Extract the [x, y] coordinate from the center of the cell holding the provided text.  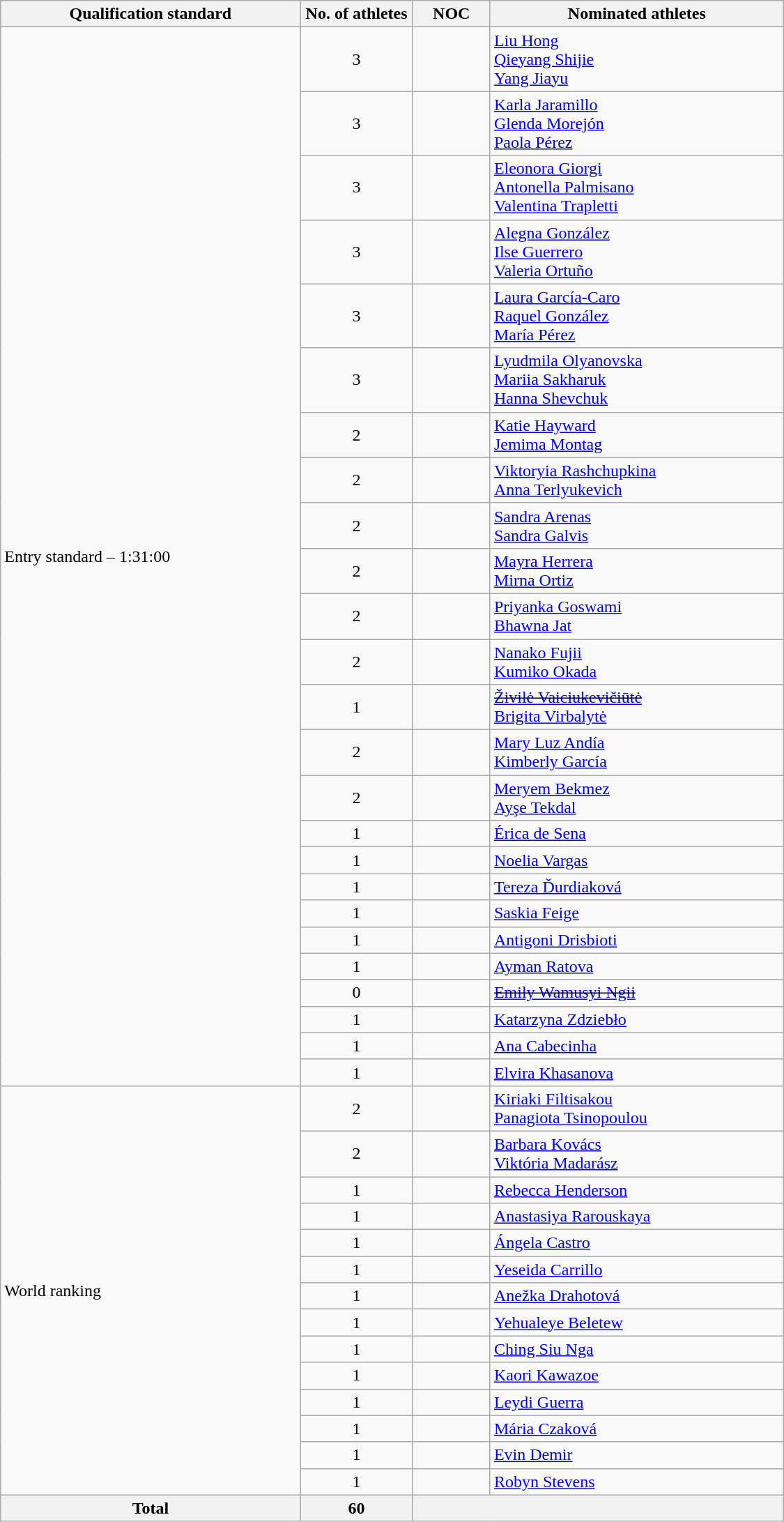
Noelia Vargas [637, 860]
Mária Czaková [637, 1429]
Antigoni Drisbioti [637, 940]
Yehualeye Beletew [637, 1323]
Leydi Guerra [637, 1402]
Total [151, 1508]
Entry standard – 1:31:00 [151, 556]
Barbara KovácsViktória Madarász [637, 1153]
Ana Cabecinha [637, 1046]
Alegna GonzálezIlse GuerreroValeria Ortuño [637, 252]
Rebecca Henderson [637, 1190]
Laura García-CaroRaquel GonzálezMaría Pérez [637, 316]
Karla JaramilloGlenda MorejónPaola Pérez [637, 123]
Kaori Kawazoe [637, 1376]
0 [357, 993]
Kiriaki FiltisakouPanagiota Tsinopoulou [637, 1109]
Érica de Sena [637, 834]
Nanako FujiiKumiko Okada [637, 661]
Lyudmila OlyanovskaMariia SakharukHanna Shevchuk [637, 380]
Sandra ArenasSandra Galvis [637, 526]
No. of athletes [357, 14]
Emily Wamusyi Ngii [637, 993]
Robyn Stevens [637, 1482]
Evin Demir [637, 1455]
60 [357, 1508]
Meryem BekmezAyşe Tekdal [637, 798]
Viktoryia RashchupkinaAnna Terlyukevich [637, 480]
Saskia Feige [637, 913]
Mayra HerreraMirna Ortiz [637, 570]
Anastasiya Rarouskaya [637, 1217]
Katie HaywardJemima Montag [637, 435]
Priyanka GoswamiBhawna Jat [637, 616]
Eleonora GiorgiAntonella PalmisanoValentina Trapletti [637, 188]
Katarzyna Zdziebło [637, 1019]
Ching Siu Nga [637, 1349]
Qualification standard [151, 14]
Elvira Khasanova [637, 1072]
NOC [452, 14]
Ayman Ratova [637, 966]
Liu HongQieyang ShijieYang Jiayu [637, 59]
World ranking [151, 1290]
Mary Luz AndíaKimberly García [637, 753]
Anežka Drahotová [637, 1296]
Ángela Castro [637, 1243]
Tereza Ďurdiaková [637, 887]
Živilė Vaiciukevičiūtė Brigita Virbalytė [637, 707]
Nominated athletes [637, 14]
Yeseida Carrillo [637, 1270]
